Find where the given text appears and provide that cell's center as [x, y] coordinate. 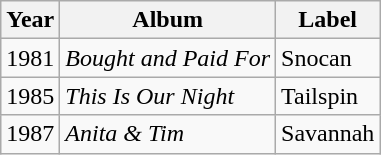
1981 [30, 58]
This Is Our Night [168, 96]
Year [30, 20]
Tailspin [328, 96]
Savannah [328, 134]
1985 [30, 96]
Album [168, 20]
Snocan [328, 58]
Anita & Tim [168, 134]
Bought and Paid For [168, 58]
Label [328, 20]
1987 [30, 134]
